Extract the [X, Y] coordinate from the center of the cell holding the provided text.  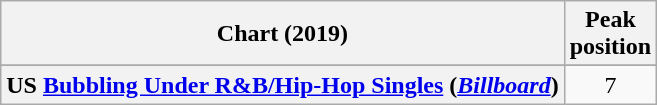
Chart (2019) [282, 34]
Peakposition [610, 34]
US Bubbling Under R&B/Hip-Hop Singles (Billboard) [282, 85]
7 [610, 85]
